From the cell containing the given text, extract its center point as [X, Y] coordinate. 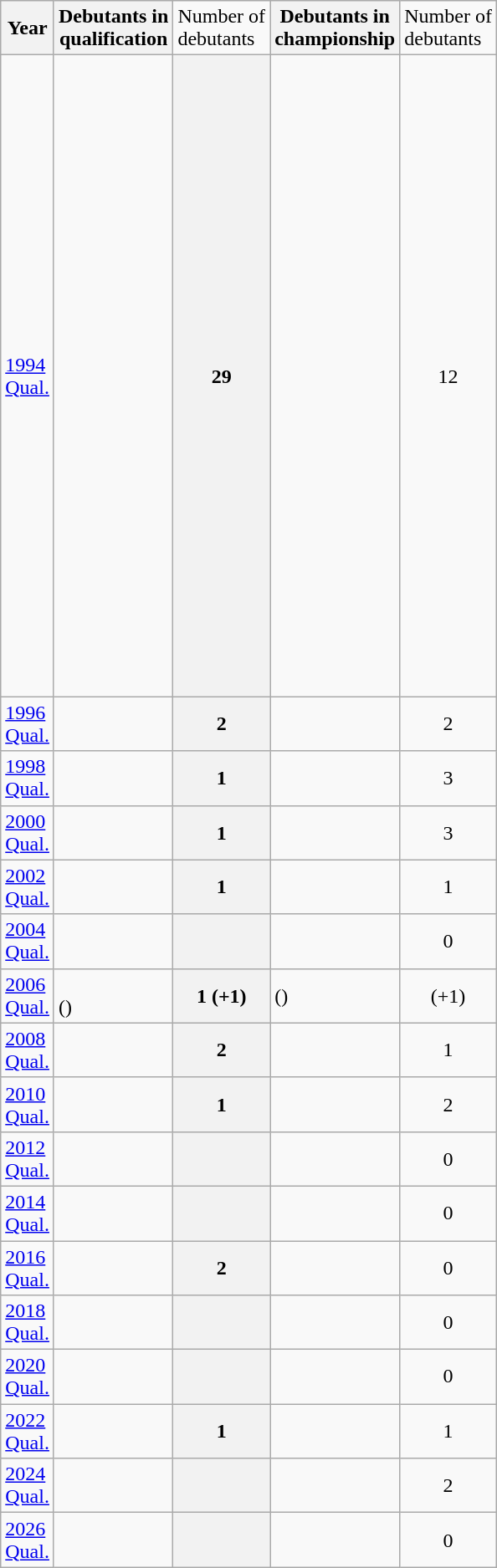
2010Qual. [28, 1104]
2002Qual. [28, 886]
2004Qual. [28, 942]
2018Qual. [28, 1323]
2026Qual. [28, 1540]
2020Qual. [28, 1376]
2022Qual. [28, 1432]
Debutants inqualification [113, 28]
2016Qual. [28, 1268]
2012Qual. [28, 1159]
(+1) [448, 995]
2006Qual. [28, 995]
2024Qual. [28, 1485]
1996Qual. [28, 724]
2000Qual. [28, 833]
2014Qual. [28, 1213]
1 (+1) [222, 995]
1998Qual. [28, 778]
12 [448, 376]
1994Qual. [28, 376]
29 [222, 376]
Year [28, 28]
Debutants inchampionship [335, 28]
2008Qual. [28, 1050]
